Output the [X, Y] coordinate of the center of the cell containing the given text.  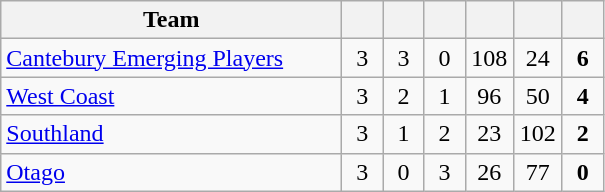
6 [582, 58]
4 [582, 96]
Cantebury Emerging Players [172, 58]
Team [172, 20]
23 [490, 134]
West Coast [172, 96]
50 [538, 96]
96 [490, 96]
26 [490, 172]
102 [538, 134]
24 [538, 58]
108 [490, 58]
Otago [172, 172]
Southland [172, 134]
77 [538, 172]
